Provide the [x, y] coordinate of the cell's center where the given text is located.  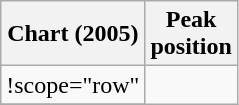
Peakposition [191, 34]
!scope="row" [73, 85]
Chart (2005) [73, 34]
